Identify which cell holds the provided text, then report its (x, y) central coordinate. 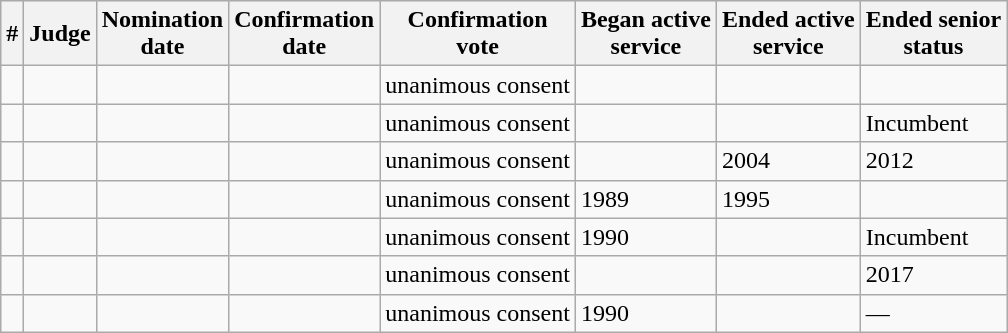
# (12, 34)
Ended seniorstatus (933, 34)
Ended activeservice (788, 34)
Confirmationvote (478, 34)
Confirmationdate (304, 34)
2012 (933, 161)
— (933, 313)
1995 (788, 199)
2017 (933, 275)
Judge (60, 34)
Began activeservice (646, 34)
Nominationdate (162, 34)
1989 (646, 199)
2004 (788, 161)
